Identify which cell holds the provided text, then report its [X, Y] central coordinate. 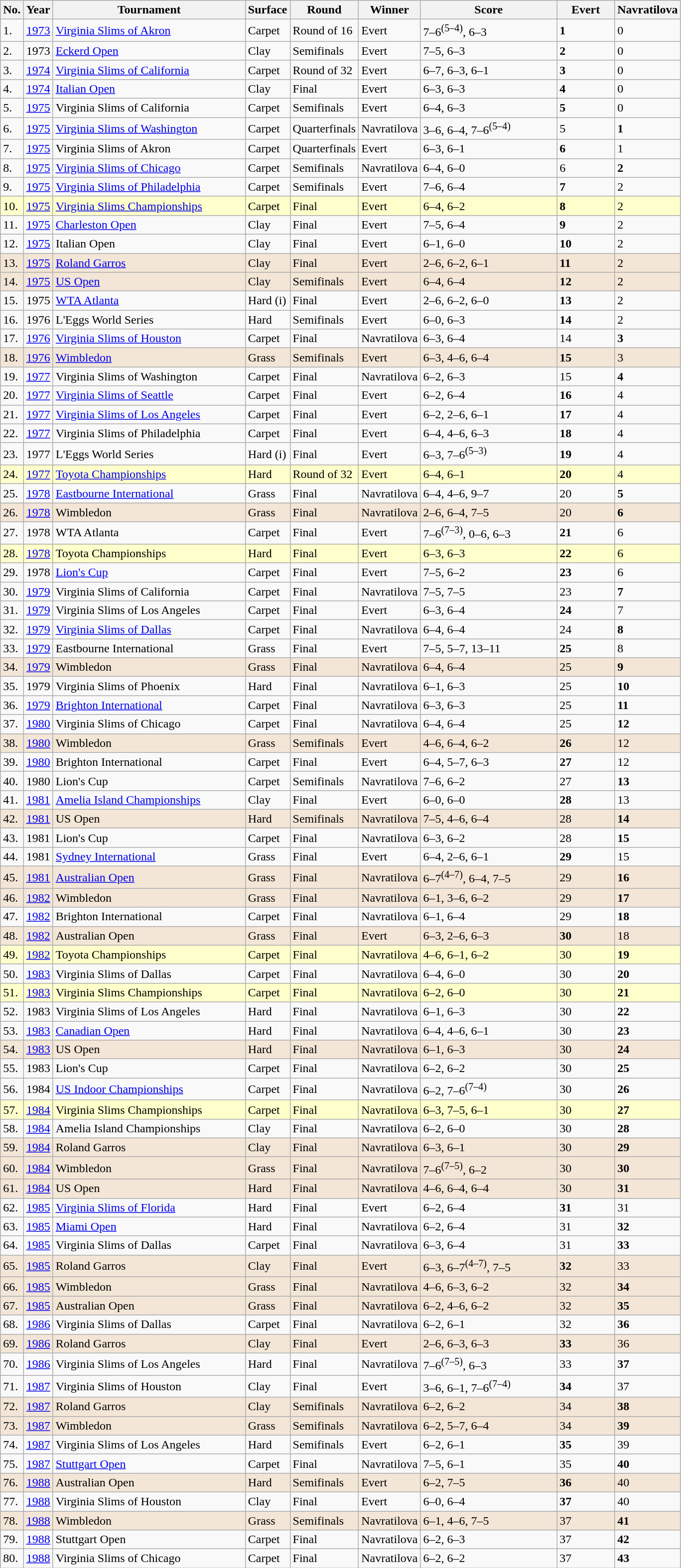
78. [12, 1521]
Virginia Slims of Florida [149, 1207]
27. [12, 533]
7–5, 7–5 [489, 592]
18. [12, 358]
39. [12, 762]
US Indoor Championships [149, 1089]
26. [12, 512]
Canadian Open [149, 1031]
Virginia Slims of Seattle [149, 395]
No. [12, 10]
6–1, 3–6, 6–2 [489, 898]
2–6, 6–2, 6–1 [489, 263]
7–5, 6–4 [489, 225]
43 [648, 1559]
42. [12, 819]
6–7, 6–3, 6–1 [489, 70]
7–5, 6–3 [489, 51]
10. [12, 206]
71. [12, 1386]
6–1, 4–6, 7–5 [489, 1521]
20. [12, 395]
6–0, 6–3 [489, 320]
76. [12, 1482]
12. [12, 243]
Sydney International [149, 856]
2–6, 6–3, 6–3 [489, 1343]
28. [12, 553]
41. [12, 800]
15. [12, 301]
38 [648, 1407]
32. [12, 629]
53. [12, 1031]
6–1, 6–4 [489, 917]
4–6, 6–4, 6–4 [489, 1189]
6–4, 2–6, 6–1 [489, 856]
6–2, 7–5 [489, 1482]
60. [12, 1168]
6–4, 4–6, 6–3 [489, 433]
73. [12, 1426]
6–0, 6–4 [489, 1501]
48. [12, 936]
64. [12, 1245]
13. [12, 263]
3. [12, 70]
59. [12, 1147]
6–4, 5–7, 6–3 [489, 762]
4–6, 6–3, 6–2 [489, 1287]
7–5, 6–1 [489, 1463]
49. [12, 955]
2–6, 6–2, 6–0 [489, 301]
3–6, 6–1, 7–6(7–4) [489, 1386]
47. [12, 917]
6–1, 6–0 [489, 243]
54. [12, 1050]
6–4, 4–6, 9–7 [489, 493]
33. [12, 648]
29. [12, 573]
6–3, 4–6, 6–4 [489, 358]
Virginia Slims of Phoenix [149, 686]
58. [12, 1128]
35. [12, 686]
36. [12, 705]
51. [12, 992]
7–6(7–5), 6–3 [489, 1364]
67. [12, 1306]
11. [12, 225]
7–6, 6–2 [489, 781]
6–3, 7–6(5–3) [489, 454]
34. [12, 667]
4. [12, 89]
6–2, 5–7, 6–4 [489, 1426]
Surface [268, 10]
75. [12, 1463]
65. [12, 1266]
41 [648, 1521]
6–3, 7–5, 6–1 [489, 1109]
68. [12, 1325]
Year [38, 10]
6–3, 6–7(4–7), 7–5 [489, 1266]
Score [489, 10]
6–4, 6–1 [489, 475]
6–3, 6–2 [489, 838]
6. [12, 128]
2–6, 6–4, 7–5 [489, 512]
9. [12, 187]
69. [12, 1343]
17. [12, 339]
22. [12, 433]
6–3, 2–6, 6–3 [489, 936]
77. [12, 1501]
80. [12, 1559]
79. [12, 1540]
7–6(7–5), 6–2 [489, 1168]
42 [648, 1540]
7–5, 6–2 [489, 573]
44. [12, 856]
43. [12, 838]
6–4, 6–3 [489, 108]
37. [12, 724]
5. [12, 108]
30. [12, 592]
7–6(7–3), 0–6, 6–3 [489, 533]
46. [12, 898]
19. [12, 376]
6–4, 6–2 [489, 206]
57. [12, 1109]
3–6, 6–4, 7–6(5–4) [489, 128]
56. [12, 1089]
Charleston Open [149, 225]
21. [12, 414]
Tournament [149, 10]
6–0, 6–0 [489, 800]
40. [12, 781]
7–5, 5–7, 13–11 [489, 648]
Round [324, 10]
2. [12, 51]
45. [12, 877]
61. [12, 1189]
6–2, 4–6, 6–2 [489, 1306]
62. [12, 1207]
6–2, 2–6, 6–1 [489, 414]
50. [12, 973]
38. [12, 743]
8. [12, 168]
31. [12, 610]
63. [12, 1226]
6–7(4–7), 6–4, 7–5 [489, 877]
23. [12, 454]
16. [12, 320]
7–6(5–4), 6–3 [489, 31]
Round of 16 [324, 31]
74. [12, 1445]
7–6, 6–4 [489, 187]
14. [12, 282]
66. [12, 1287]
1. [12, 31]
7–5, 4–6, 6–4 [489, 819]
4–6, 6–1, 6–2 [489, 955]
24. [12, 475]
Eckerd Open [149, 51]
72. [12, 1407]
6–2, 7–6(7–4) [489, 1089]
6–4, 4–6, 6–1 [489, 1031]
7. [12, 149]
Winner [390, 10]
25. [12, 493]
55. [12, 1069]
52. [12, 1011]
70. [12, 1364]
Miami Open [149, 1226]
4–6, 6–4, 6–2 [489, 743]
